Provide the (X, Y) coordinate of the cell's center where the given text is located.  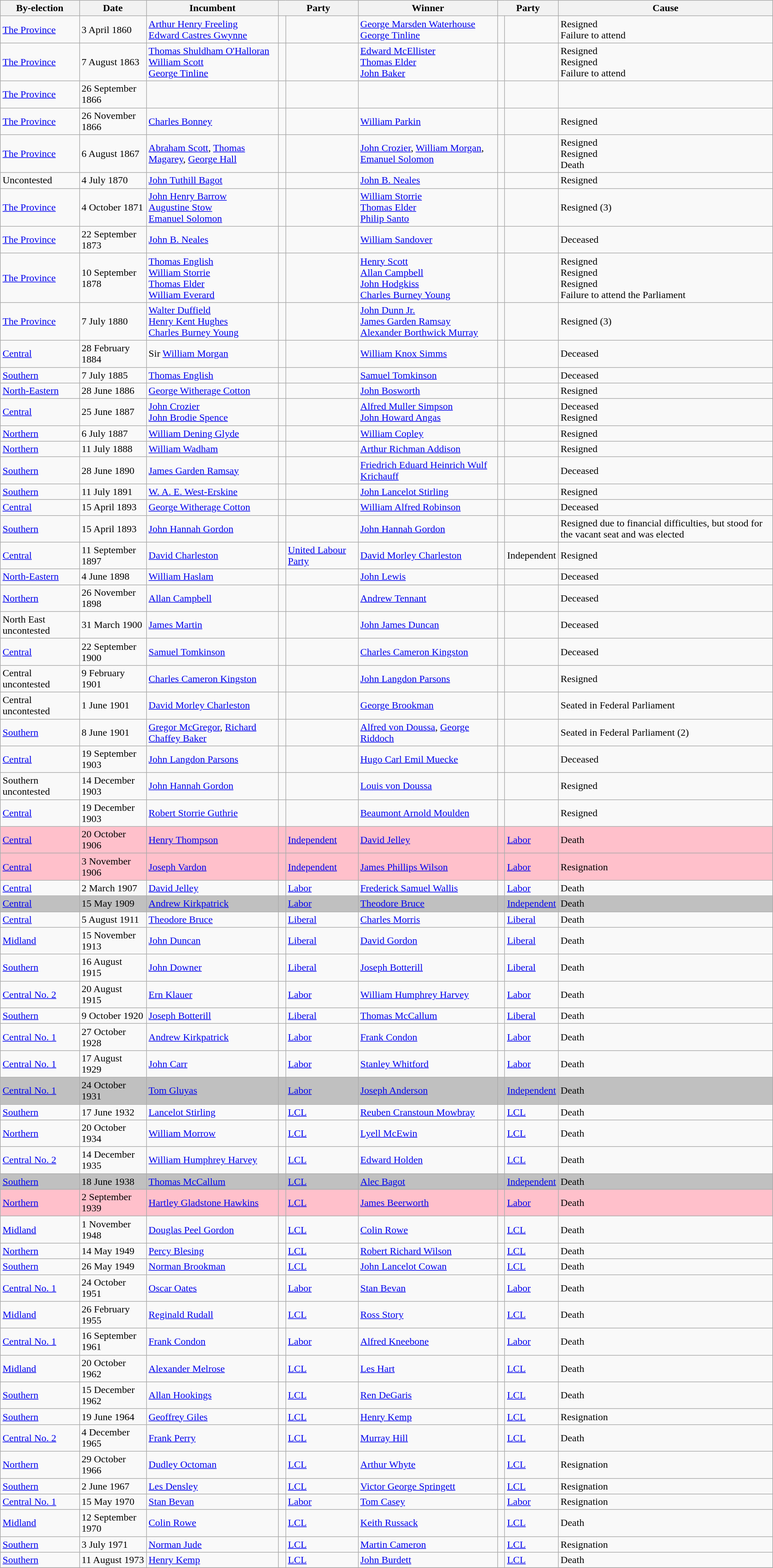
5 August 1911 (113, 919)
Edward McEllisterThomas ElderJohn Baker (428, 62)
Henry Thompson (212, 840)
John Crozier, William Morgan, Emanuel Solomon (428, 154)
Alexander Melrose (212, 1368)
Sir William Morgan (212, 353)
Ern Klauer (212, 994)
Les Hart (428, 1368)
William Haslam (212, 577)
Allan Campbell (212, 598)
John Downer (212, 968)
Seated in Federal Parliament (2) (666, 732)
24 October 1951 (113, 1288)
Douglas Peel Gordon (212, 1229)
William Copley (428, 433)
26 November 1866 (113, 121)
Tom Casey (428, 1502)
Ren DeGaris (428, 1395)
Robert Storrie Guthrie (212, 813)
Lancelot Stirling (212, 1112)
David Charleston (212, 556)
9 October 1920 (113, 1016)
1 June 1901 (113, 705)
20 August 1915 (113, 994)
27 October 1928 (113, 1037)
Uncontested (40, 180)
17 August 1929 (113, 1063)
14 December 1903 (113, 786)
W. A. E. West-Erskine (212, 492)
Deceased Resigned (666, 412)
Southern uncontested (40, 786)
By-election (40, 8)
James Phillips Wilson (428, 867)
John Bosworth (428, 391)
James Garden Ramsay (212, 471)
James Martin (212, 625)
Cause (666, 8)
12 September 1970 (113, 1523)
Louis von Doussa (428, 786)
20 October 1906 (113, 840)
William Sandover (428, 239)
15 May 1970 (113, 1502)
18 June 1938 (113, 1182)
17 June 1932 (113, 1112)
John Duncan (212, 940)
Charles Morris (428, 919)
John James Duncan (428, 625)
Date (113, 8)
Alfred Kneebone (428, 1342)
Robert Richard Wilson (428, 1251)
25 June 1887 (113, 412)
Frank Perry (212, 1438)
19 September 1903 (113, 760)
Joseph Vardon (212, 867)
Resigned due to financial difficulties, but stood for the vacant seat and was elected (666, 528)
Allan Hookings (212, 1395)
3 April 1860 (113, 30)
4 October 1871 (113, 207)
Alfred Muller SimpsonJohn Howard Angas (428, 412)
26 May 1949 (113, 1267)
6 July 1887 (113, 433)
Alfred von Doussa, George Riddoch (428, 732)
Martin Cameron (428, 1544)
26 November 1898 (113, 598)
Charles Bonney (212, 121)
4 July 1870 (113, 180)
31 March 1900 (113, 625)
John Lancelot Cowan (428, 1267)
28 June 1890 (113, 471)
11 August 1973 (113, 1560)
Percy Blesing (212, 1251)
Ross Story (428, 1315)
11 September 1897 (113, 556)
John Lewis (428, 577)
16 August 1915 (113, 968)
2 September 1939 (113, 1203)
William Alfred Robinson (428, 507)
Hartley Gladstone Hawkins (212, 1203)
John Henry BarrowAugustine StowEmanuel Solomon (212, 207)
2 March 1907 (113, 888)
John Burdett (428, 1560)
Les Densley (212, 1486)
William Morrow (212, 1134)
29 October 1966 (113, 1465)
7 August 1863 (113, 62)
Thomas English (212, 375)
ResignedResignedFailure to attend (666, 62)
ResignedResignedResignedFailure to attend the Parliament (666, 277)
20 October 1934 (113, 1134)
Hugo Carl Emil Muecke (428, 760)
Norman Brookman (212, 1267)
Arthur Whyte (428, 1465)
24 October 1931 (113, 1091)
James Beerworth (428, 1203)
19 June 1964 (113, 1416)
Beaumont Arnold Moulden (428, 813)
16 September 1961 (113, 1342)
22 September 1900 (113, 651)
Geoffrey Giles (212, 1416)
Arthur Richman Addison (428, 449)
Lyell McEwin (428, 1134)
Victor George Springett (428, 1486)
15 May 1909 (113, 904)
7 July 1885 (113, 375)
10 September 1878 (113, 277)
Incumbent (212, 8)
George Brookman (428, 705)
14 May 1949 (113, 1251)
4 December 1965 (113, 1438)
United Labour Party (322, 556)
John Dunn Jr.James Garden RamsayAlexander Borthwick Murray (428, 321)
11 July 1888 (113, 449)
John Tuthill Bagot (212, 180)
George Marsden WaterhouseGeorge Tinline (428, 30)
11 July 1891 (113, 492)
26 February 1955 (113, 1315)
Walter DuffieldHenry Kent HughesCharles Burney Young (212, 321)
8 June 1901 (113, 732)
William Wadham (212, 449)
28 June 1886 (113, 391)
Reuben Cranstoun Mowbray (428, 1112)
19 December 1903 (113, 813)
4 June 1898 (113, 577)
Alec Bagot (428, 1182)
Reginald Rudall (212, 1315)
ResignedFailure to attend (666, 30)
Thomas EnglishWilliam StorrieThomas ElderWilliam Everard (212, 277)
Dudley Octoman (212, 1465)
John Lancelot Stirling (428, 492)
John Carr (212, 1063)
Norman Jude (212, 1544)
William Parkin (428, 121)
Henry ScottAllan CampbellJohn HodgkissCharles Burney Young (428, 277)
15 December 1962 (113, 1395)
Frederick Samuel Wallis (428, 888)
William Knox Simms (428, 353)
3 July 1971 (113, 1544)
Oscar Oates (212, 1288)
22 September 1873 (113, 239)
1 November 1948 (113, 1229)
3 November 1906 (113, 867)
John CrozierJohn Brodie Spence (212, 412)
Tom Gluyas (212, 1091)
28 February 1884 (113, 353)
2 June 1967 (113, 1486)
20 October 1962 (113, 1368)
6 August 1867 (113, 154)
Murray Hill (428, 1438)
Andrew Tennant (428, 598)
William StorrieThomas ElderPhilip Santo (428, 207)
9 February 1901 (113, 679)
26 September 1866 (113, 94)
David Gordon (428, 940)
Thomas Shuldham O'HalloranWilliam ScottGeorge Tinline (212, 62)
Arthur Henry FreelingEdward Castres Gwynne (212, 30)
Joseph Anderson (428, 1091)
Abraham Scott, Thomas Magarey, George Hall (212, 154)
Friedrich Eduard Heinrich Wulf Krichauff (428, 471)
15 November 1913 (113, 940)
North East uncontested (40, 625)
William Dening Glyde (212, 433)
ResignedResignedDeath (666, 154)
Keith Russack (428, 1523)
Edward Holden (428, 1160)
Gregor McGregor, Richard Chaffey Baker (212, 732)
7 July 1880 (113, 321)
Winner (428, 8)
Stanley Whitford (428, 1063)
14 December 1935 (113, 1160)
Seated in Federal Parliament (666, 705)
